Provide the [x, y] coordinate of the cell's center where the given text is located.  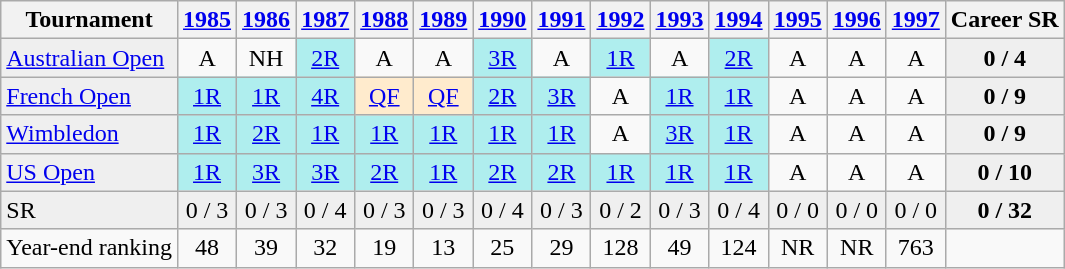
4R [326, 96]
1989 [444, 20]
Wimbledon [90, 134]
NH [266, 58]
1993 [680, 20]
Career SR [1004, 20]
39 [266, 248]
124 [738, 248]
49 [680, 248]
1997 [916, 20]
48 [208, 248]
29 [562, 248]
128 [620, 248]
0 / 2 [620, 210]
1994 [738, 20]
1992 [620, 20]
1991 [562, 20]
763 [916, 248]
25 [502, 248]
US Open [90, 172]
1986 [266, 20]
0 / 32 [1004, 210]
1985 [208, 20]
1987 [326, 20]
19 [384, 248]
1996 [856, 20]
32 [326, 248]
Tournament [90, 20]
1995 [798, 20]
French Open [90, 96]
1988 [384, 20]
13 [444, 248]
Year-end ranking [90, 248]
0 / 10 [1004, 172]
SR [90, 210]
Australian Open [90, 58]
1990 [502, 20]
